Determine the (X, Y) coordinate at the center of the cell enclosing the given text.  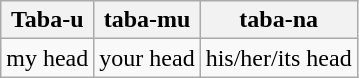
Taba-u (48, 20)
your head (147, 58)
my head (48, 58)
his/her/its head (278, 58)
taba-mu (147, 20)
taba-na (278, 20)
